Identify which cell holds the provided text, then report its [X, Y] central coordinate. 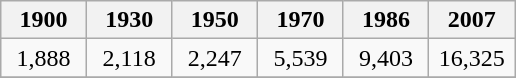
2,118 [129, 58]
2,247 [215, 58]
9,403 [386, 58]
5,539 [301, 58]
2007 [472, 20]
1900 [44, 20]
16,325 [472, 58]
1930 [129, 20]
1950 [215, 20]
1986 [386, 20]
1970 [301, 20]
1,888 [44, 58]
